Extract the [x, y] coordinate from the center of the cell holding the provided text.  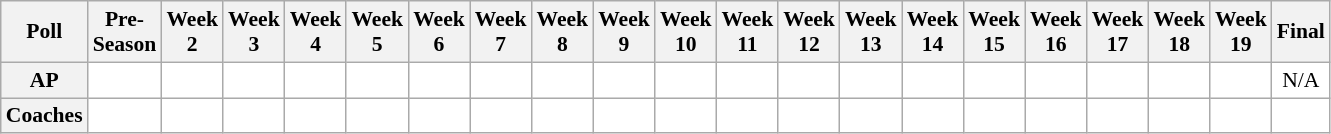
Coaches [44, 116]
Week2 [192, 32]
AP [44, 80]
Week13 [871, 32]
Week4 [316, 32]
Week16 [1056, 32]
Pre-Season [125, 32]
Week17 [1118, 32]
Week8 [562, 32]
Final [1301, 32]
N/A [1301, 80]
Week9 [624, 32]
Week6 [439, 32]
Week19 [1241, 32]
Week14 [933, 32]
Poll [44, 32]
Week12 [809, 32]
Week11 [748, 32]
Week7 [501, 32]
Week18 [1179, 32]
Week3 [254, 32]
Week5 [377, 32]
Week15 [994, 32]
Week10 [686, 32]
